Extract the [x, y] coordinate from the center of the cell holding the provided text.  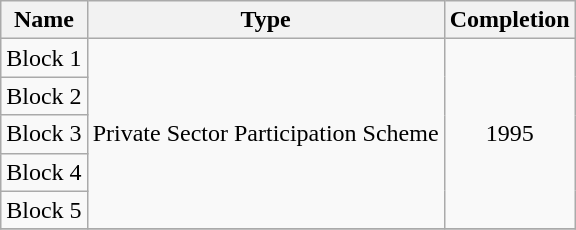
1995 [510, 134]
Block 1 [44, 58]
Block 3 [44, 134]
Completion [510, 20]
Block 5 [44, 210]
Block 4 [44, 172]
Block 2 [44, 96]
Private Sector Participation Scheme [266, 134]
Name [44, 20]
Type [266, 20]
